Find where the given text appears and provide that cell's center as [X, Y] coordinate. 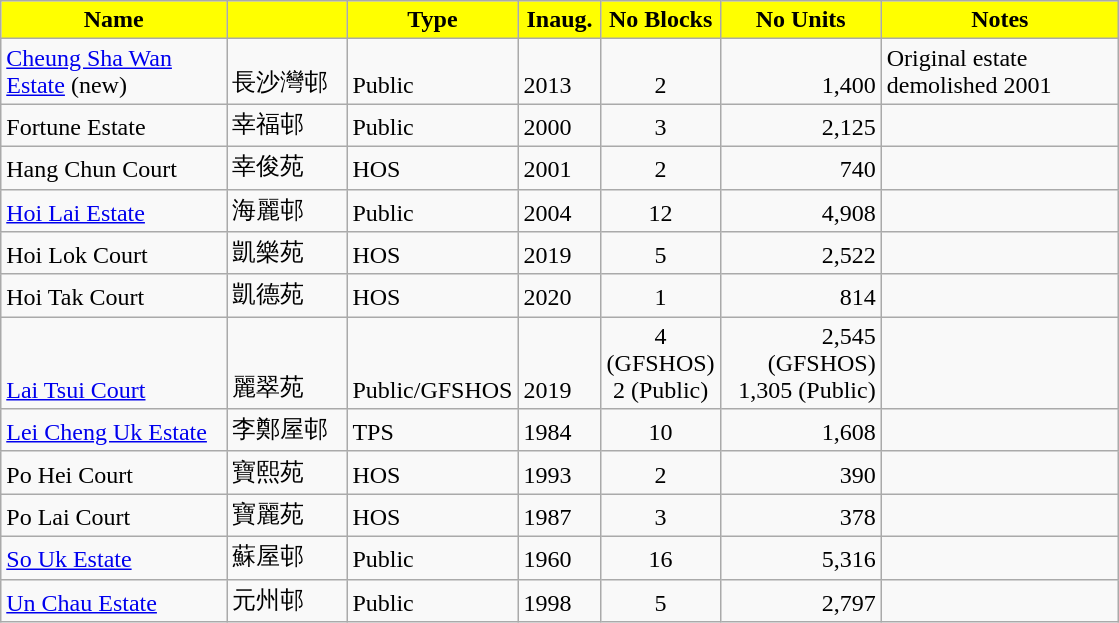
寶麗苑 [287, 516]
2001 [560, 168]
1,608 [800, 430]
2000 [560, 126]
Lei Cheng Uk Estate [114, 430]
Cheung Sha Wan Estate (new) [114, 72]
Hoi Lok Court [114, 254]
Fortune Estate [114, 126]
海麗邨 [287, 210]
2020 [560, 296]
4 (GFSHOS)2 (Public) [660, 363]
Un Chau Estate [114, 600]
Name [114, 20]
2,522 [800, 254]
1 [660, 296]
長沙灣邨 [287, 72]
Type [432, 20]
Po Hei Court [114, 472]
390 [800, 472]
李鄭屋邨 [287, 430]
No Blocks [660, 20]
Public/GFSHOS [432, 363]
No Units [800, 20]
幸福邨 [287, 126]
740 [800, 168]
10 [660, 430]
2,125 [800, 126]
寶熙苑 [287, 472]
2,797 [800, 600]
2013 [560, 72]
Hoi Tak Court [114, 296]
5,316 [800, 558]
16 [660, 558]
1998 [560, 600]
Notes [1000, 20]
Hang Chun Court [114, 168]
12 [660, 210]
814 [800, 296]
蘇屋邨 [287, 558]
TPS [432, 430]
2004 [560, 210]
Original estate demolished 2001 [1000, 72]
1984 [560, 430]
378 [800, 516]
1960 [560, 558]
1,400 [800, 72]
Hoi Lai Estate [114, 210]
凱德苑 [287, 296]
Lai Tsui Court [114, 363]
幸俊苑 [287, 168]
2,545 (GFSHOS)1,305 (Public) [800, 363]
4,908 [800, 210]
Inaug. [560, 20]
麗翠苑 [287, 363]
1987 [560, 516]
So Uk Estate [114, 558]
1993 [560, 472]
Po Lai Court [114, 516]
凱樂苑 [287, 254]
元州邨 [287, 600]
